Capture the cell that displays the provided text and extract its [X, Y] central coordinate. 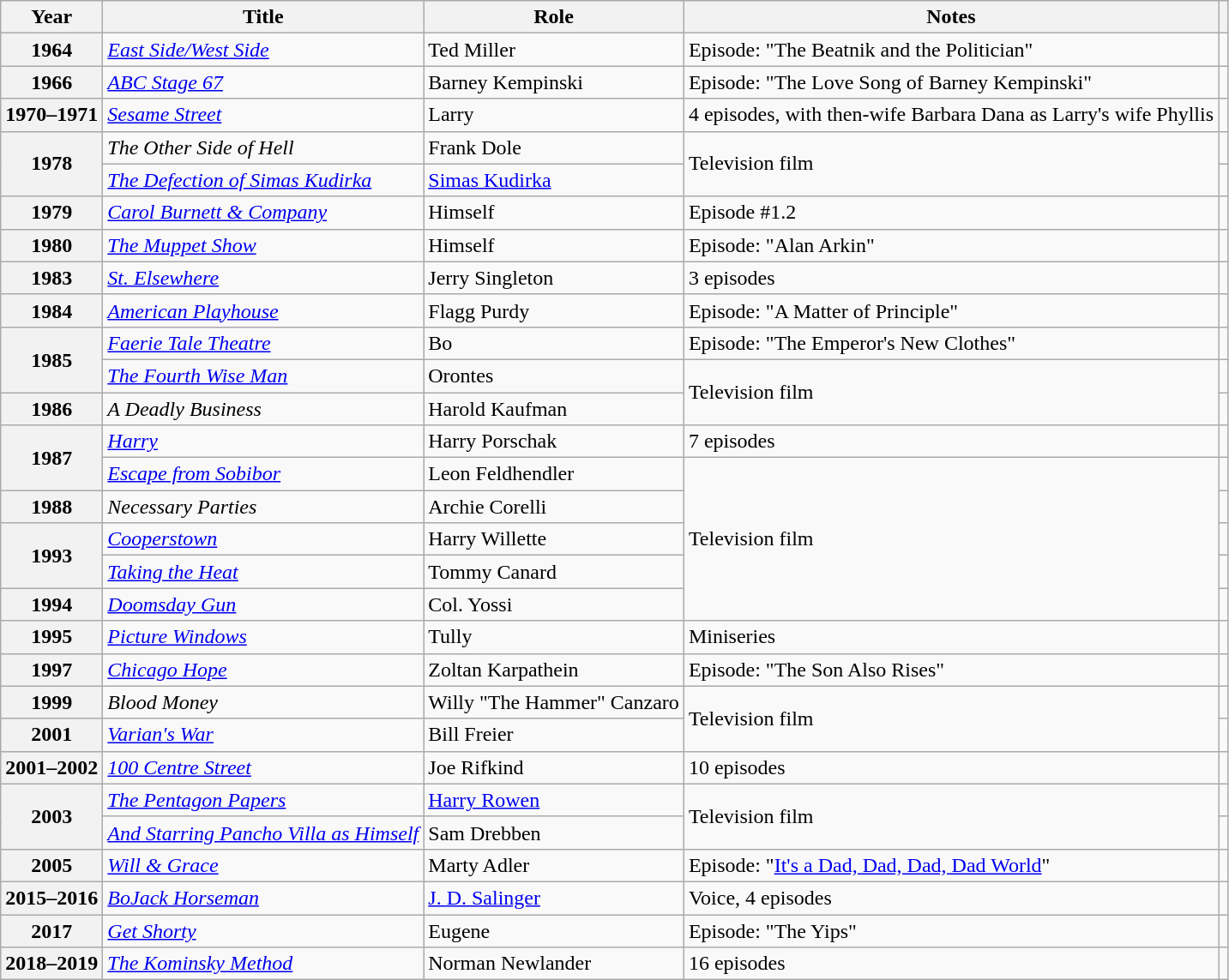
1999 [51, 702]
Zoltan Karpathein [554, 670]
Harry Willette [554, 539]
Bo [554, 343]
Taking the Heat [263, 572]
The Other Side of Hell [263, 147]
Harry [263, 442]
Col. Yossi [554, 604]
1983 [51, 278]
Harold Kaufman [554, 409]
1994 [51, 604]
Orontes [554, 376]
Year [51, 17]
The Kominsky Method [263, 964]
The Fourth Wise Man [263, 376]
1978 [51, 164]
1984 [51, 310]
1987 [51, 458]
Flagg Purdy [554, 310]
Episode: "The Emperor's New Clothes" [950, 343]
Episode #1.2 [950, 213]
2015–2016 [51, 898]
J. D. Salinger [554, 898]
St. Elsewhere [263, 278]
Varian's War [263, 735]
Voice, 4 episodes [950, 898]
Miniseries [950, 637]
1964 [51, 50]
2018–2019 [51, 964]
1995 [51, 637]
Joe Rifkind [554, 767]
Episode: "It's a Dad, Dad, Dad, Dad World" [950, 865]
Cooperstown [263, 539]
Will & Grace [263, 865]
Episode: "Alan Arkin" [950, 245]
East Side/West Side [263, 50]
Sam Drebben [554, 833]
Tully [554, 637]
Blood Money [263, 702]
16 episodes [950, 964]
1986 [51, 409]
American Playhouse [263, 310]
2001 [51, 735]
1988 [51, 507]
Simas Kudirka [554, 180]
Jerry Singleton [554, 278]
2001–2002 [51, 767]
4 episodes, with then-wife Barbara Dana as Larry's wife Phyllis [950, 115]
And Starring Pancho Villa as Himself [263, 833]
Episode: "The Love Song of Barney Kempinski" [950, 82]
Chicago Hope [263, 670]
The Pentagon Papers [263, 800]
100 Centre Street [263, 767]
Title [263, 17]
2005 [51, 865]
Carol Burnett & Company [263, 213]
3 episodes [950, 278]
1993 [51, 556]
1985 [51, 359]
1970–1971 [51, 115]
Episode: "The Beatnik and the Politician" [950, 50]
Frank Dole [554, 147]
2003 [51, 816]
Faerie Tale Theatre [263, 343]
Willy "The Hammer" Canzaro [554, 702]
7 episodes [950, 442]
2017 [51, 930]
Episode: "The Yips" [950, 930]
Harry Rowen [554, 800]
The Defection of Simas Kudirka [263, 180]
The Muppet Show [263, 245]
Episode: "The Son Also Rises" [950, 670]
Ted Miller [554, 50]
1980 [51, 245]
Leon Feldhendler [554, 474]
Archie Corelli [554, 507]
Tommy Canard [554, 572]
1979 [51, 213]
A Deadly Business [263, 409]
Norman Newlander [554, 964]
Necessary Parties [263, 507]
Escape from Sobibor [263, 474]
Barney Kempinski [554, 82]
1966 [51, 82]
Get Shorty [263, 930]
Eugene [554, 930]
1997 [51, 670]
Sesame Street [263, 115]
Role [554, 17]
Episode: "A Matter of Principle" [950, 310]
Larry [554, 115]
ABC Stage 67 [263, 82]
BoJack Horseman [263, 898]
10 episodes [950, 767]
Marty Adler [554, 865]
Notes [950, 17]
Bill Freier [554, 735]
Picture Windows [263, 637]
Harry Porschak [554, 442]
Doomsday Gun [263, 604]
